Search for the cell housing the specified text and yield its (x, y) center coordinate. 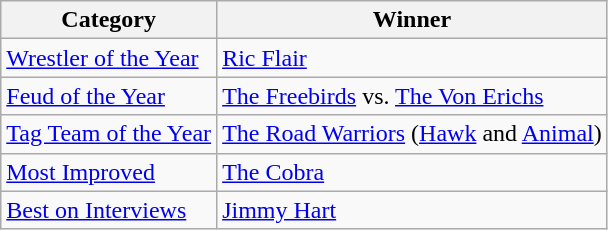
Wrestler of the Year (109, 58)
The Cobra (412, 172)
The Freebirds vs. The Von Erichs (412, 96)
Tag Team of the Year (109, 134)
Feud of the Year (109, 96)
Jimmy Hart (412, 210)
Most Improved (109, 172)
Winner (412, 20)
Best on Interviews (109, 210)
Ric Flair (412, 58)
Category (109, 20)
The Road Warriors (Hawk and Animal) (412, 134)
